Return (X, Y) of the center of cell containing provided text 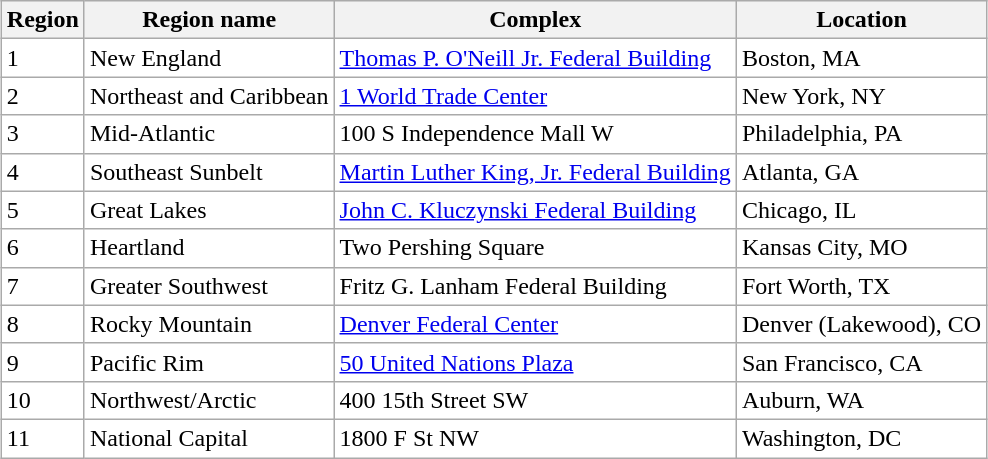
Pacific Rim (209, 362)
Great Lakes (209, 210)
1800 F St NW (535, 438)
Greater Southwest (209, 286)
Boston, MA (861, 58)
Auburn, WA (861, 400)
Complex (535, 20)
Two Pershing Square (535, 248)
2 (42, 96)
Fort Worth, TX (861, 286)
11 (42, 438)
Kansas City, MO (861, 248)
Denver Federal Center (535, 324)
New York, NY (861, 96)
50 United Nations Plaza (535, 362)
5 (42, 210)
Philadelphia, PA (861, 134)
4 (42, 172)
7 (42, 286)
10 (42, 400)
Chicago, IL (861, 210)
8 (42, 324)
San Francisco, CA (861, 362)
9 (42, 362)
National Capital (209, 438)
Northwest/Arctic (209, 400)
400 15th Street SW (535, 400)
Denver (Lakewood), CO (861, 324)
Rocky Mountain (209, 324)
Fritz G. Lanham Federal Building (535, 286)
1 World Trade Center (535, 96)
Region name (209, 20)
Mid-Atlantic (209, 134)
New England (209, 58)
Atlanta, GA (861, 172)
6 (42, 248)
Thomas P. O'Neill Jr. Federal Building (535, 58)
3 (42, 134)
Washington, DC (861, 438)
John C. Kluczynski Federal Building (535, 210)
Region (42, 20)
100 S Independence Mall W (535, 134)
Martin Luther King, Jr. Federal Building (535, 172)
Northeast and Caribbean (209, 96)
Location (861, 20)
Heartland (209, 248)
1 (42, 58)
Southeast Sunbelt (209, 172)
